Extract the (x, y) coordinate from the center of the cell holding the provided text.  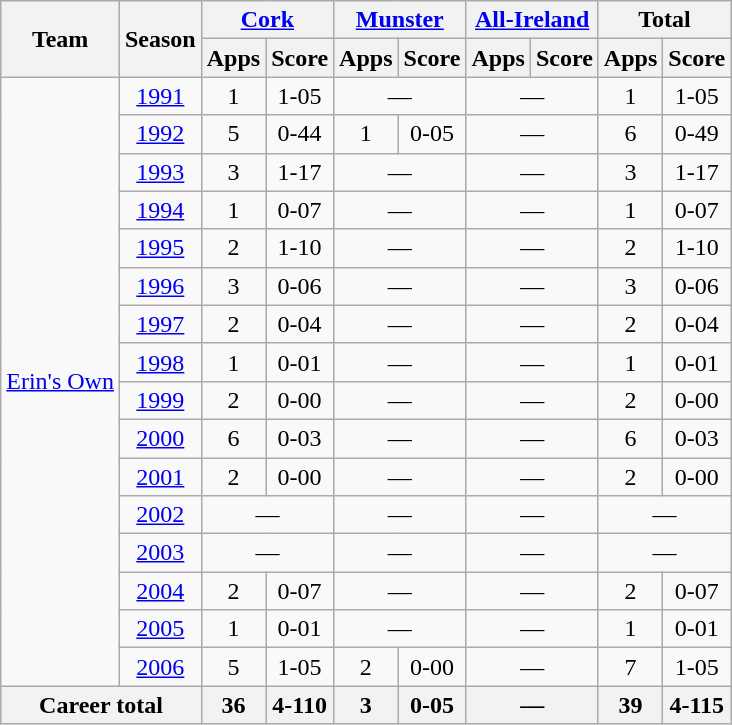
All-Ireland (532, 20)
1991 (160, 96)
1993 (160, 172)
1999 (160, 400)
2006 (160, 667)
1994 (160, 210)
39 (630, 705)
4-115 (697, 705)
7 (630, 667)
2004 (160, 591)
Team (60, 39)
4-110 (300, 705)
1996 (160, 286)
36 (233, 705)
Erin's Own (60, 382)
2003 (160, 553)
1992 (160, 134)
0-49 (697, 134)
2005 (160, 629)
Cork (267, 20)
0-44 (300, 134)
2000 (160, 438)
Total (664, 20)
1998 (160, 362)
2002 (160, 515)
1997 (160, 324)
2001 (160, 477)
Career total (101, 705)
Season (160, 39)
1995 (160, 248)
Munster (400, 20)
